From the cell containing the given text, extract its center point as (x, y) coordinate. 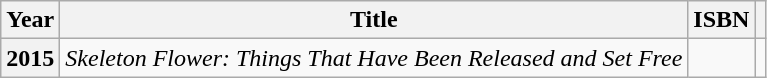
Skeleton Flower: Things That Have Been Released and Set Free (374, 58)
ISBN (722, 20)
2015 (30, 58)
Title (374, 20)
Year (30, 20)
